Scan for the cell matching the given text and deliver its (X, Y) coordinate at center. 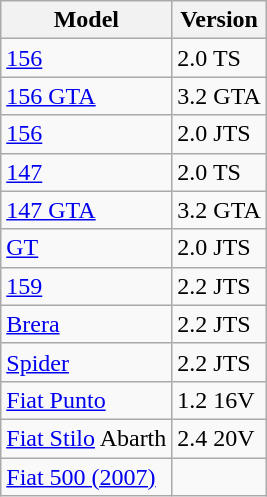
GT (86, 248)
Version (219, 20)
1.2 16V (219, 400)
Spider (86, 362)
147 GTA (86, 210)
Fiat Punto (86, 400)
Fiat Stilo Abarth (86, 438)
Brera (86, 324)
Model (86, 20)
156 GTA (86, 96)
147 (86, 172)
2.4 20V (219, 438)
Fiat 500 (2007) (86, 477)
159 (86, 286)
